Provide the (X, Y) coordinate of the cell's center where the given text is located.  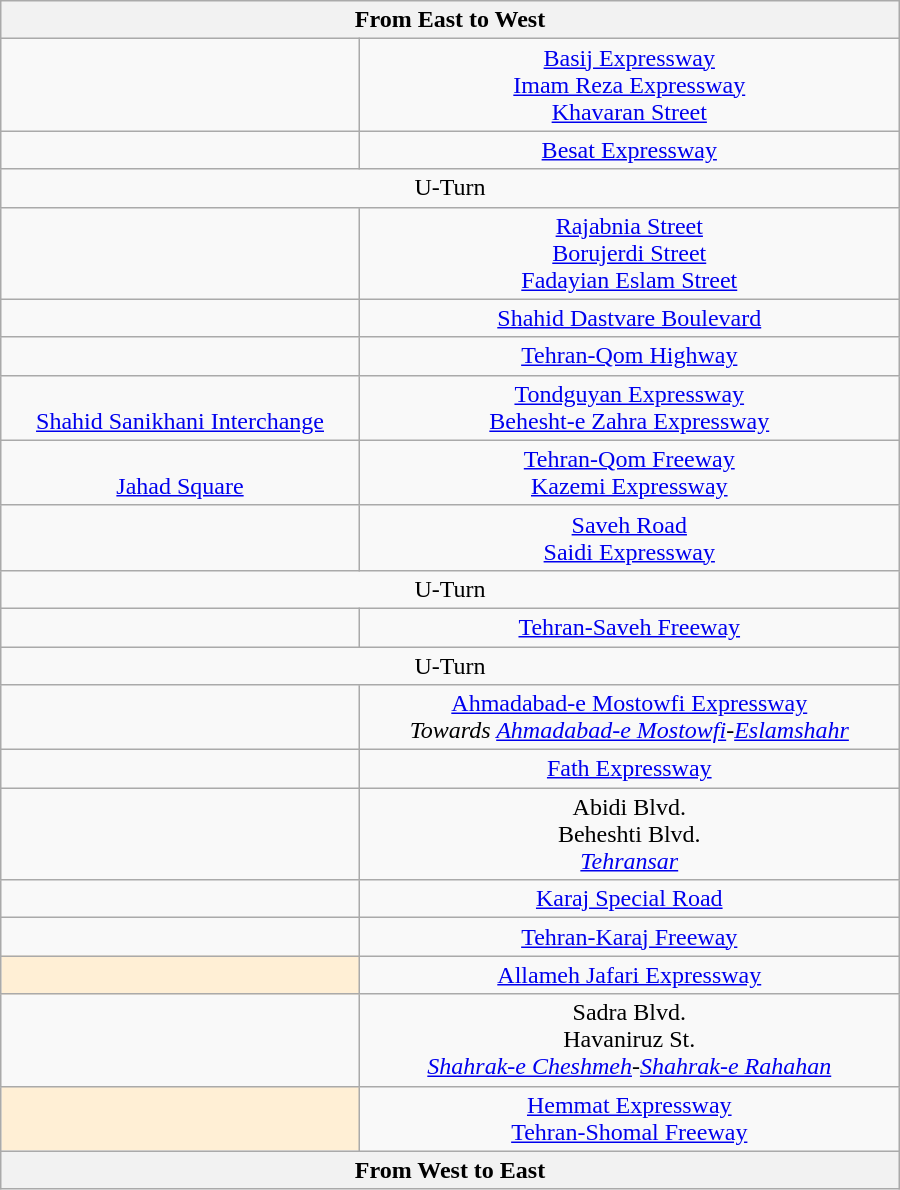
Tehran-Saveh Freeway (629, 627)
Rajabnia Street Borujerdi Street Fadayian Eslam Street (629, 253)
Fath Expressway (629, 769)
Shahid Sanikhani Interchange (180, 408)
Hemmat Expressway Tehran-Shomal Freeway (629, 1118)
Sadra Blvd. Havaniruz St.Shahrak-e Cheshmeh-Shahrak-e Rahahan (629, 1040)
Tehran-Qom Highway (629, 356)
Tehran-Qom Freeway Kazemi Expressway (629, 472)
Saveh Road Saidi Expressway (629, 538)
From West to East (450, 1170)
Abidi Blvd. Beheshti Blvd.Tehransar (629, 834)
Basij Expressway Imam Reza Expressway Khavaran Street (629, 85)
Ahmadabad-e Mostowfi ExpresswayTowards Ahmadabad-e Mostowfi-Eslamshahr (629, 718)
Shahid Dastvare Boulevard (629, 318)
Allameh Jafari Expressway (629, 975)
Besat Expressway (629, 150)
Tondguyan Expressway Behesht-e Zahra Expressway (629, 408)
Karaj Special Road (629, 899)
Tehran-Karaj Freeway (629, 937)
From East to West (450, 20)
Jahad Square (180, 472)
